Find where the given text appears and provide that cell's center as [X, Y] coordinate. 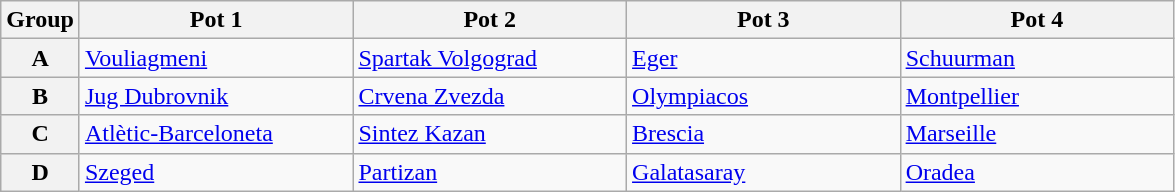
B [40, 96]
Brescia [764, 134]
Szeged [216, 172]
Atlètic-Barceloneta [216, 134]
Olympiacos [764, 96]
Sintez Kazan [490, 134]
Vouliagmeni [216, 58]
Pot 4 [1037, 20]
Galatasaray [764, 172]
Jug Dubrovnik [216, 96]
Pot 3 [764, 20]
D [40, 172]
Schuurman [1037, 58]
Spartak Volgograd [490, 58]
Group [40, 20]
A [40, 58]
Montpellier [1037, 96]
Oradea [1037, 172]
Crvena Zvezda [490, 96]
Pot 2 [490, 20]
C [40, 134]
Pot 1 [216, 20]
Marseille [1037, 134]
Eger [764, 58]
Partizan [490, 172]
